Capture the cell that displays the provided text and extract its [X, Y] central coordinate. 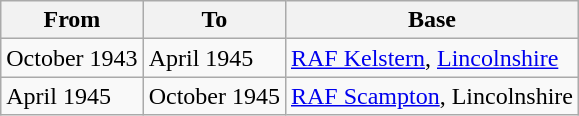
Base [432, 20]
October 1945 [214, 96]
RAF Scampton, Lincolnshire [432, 96]
RAF Kelstern, Lincolnshire [432, 58]
From [72, 20]
October 1943 [72, 58]
To [214, 20]
